Return [x, y] of the center of cell containing provided text 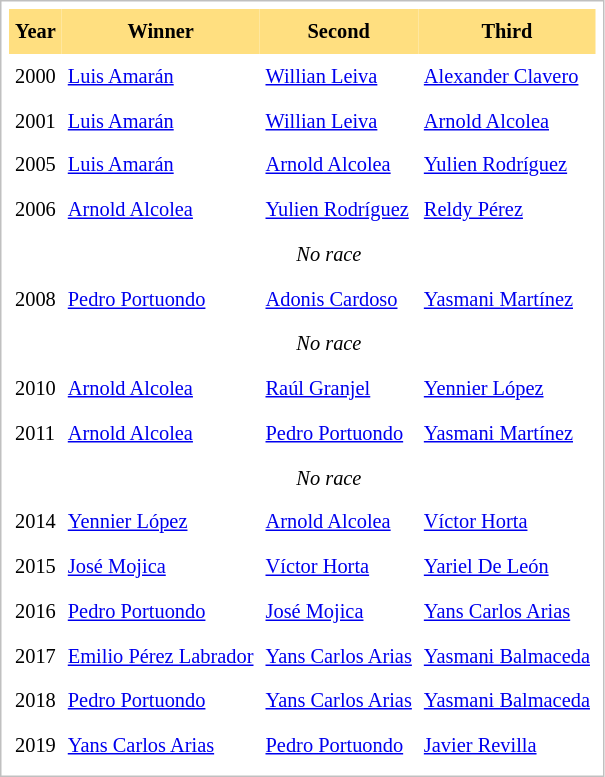
Year [36, 32]
2010 [36, 388]
2015 [36, 566]
2019 [36, 746]
Winner [161, 32]
2006 [36, 210]
Emilio Pérez Labrador [161, 656]
2011 [36, 434]
2018 [36, 700]
2014 [36, 522]
Second [339, 32]
2008 [36, 300]
Javier Revilla [507, 746]
2005 [36, 166]
Alexander Clavero [507, 76]
Adonis Cardoso [339, 300]
2001 [36, 120]
Yariel De León [507, 566]
2016 [36, 612]
Raúl Granjel [339, 388]
Reldy Pérez [507, 210]
Third [507, 32]
2017 [36, 656]
2000 [36, 76]
